Scan for the cell matching the given text and deliver its (X, Y) coordinate at center. 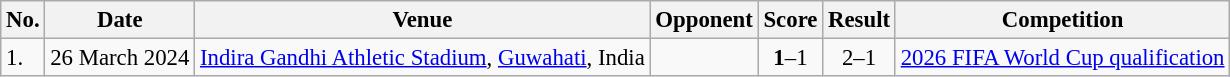
1–1 (790, 58)
1. (23, 58)
No. (23, 20)
Venue (422, 20)
Score (790, 20)
Opponent (704, 20)
Result (860, 20)
Competition (1062, 20)
26 March 2024 (120, 58)
2026 FIFA World Cup qualification (1062, 58)
2–1 (860, 58)
Indira Gandhi Athletic Stadium, Guwahati, India (422, 58)
Date (120, 20)
